Detect which cell encompasses the target text, then output its [X, Y] center coordinate. 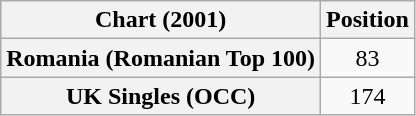
Position [368, 20]
174 [368, 96]
Romania (Romanian Top 100) [161, 58]
83 [368, 58]
UK Singles (OCC) [161, 96]
Chart (2001) [161, 20]
